Locate the cell with the specified text and output its (X, Y) center coordinate. 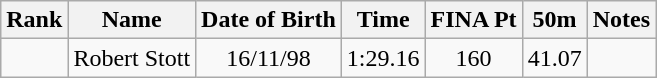
160 (474, 58)
Date of Birth (269, 20)
Time (383, 20)
1:29.16 (383, 58)
FINA Pt (474, 20)
Rank (34, 20)
Robert Stott (132, 58)
41.07 (554, 58)
Name (132, 20)
Notes (621, 20)
16/11/98 (269, 58)
50m (554, 20)
